Pinpoint the cell where the given text exists, returning its (x, y) midpoint coordinate. 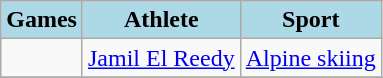
Jamil El Reedy (161, 58)
Athlete (161, 20)
Games (42, 20)
Sport (310, 20)
Alpine skiing (310, 58)
